Scan for the cell matching the given text and deliver its (X, Y) coordinate at center. 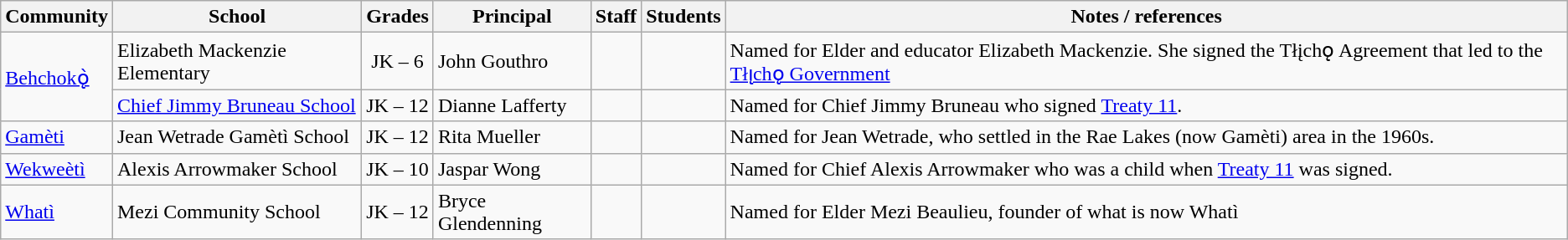
Bryce Glendenning (512, 212)
Students (683, 17)
JK – 6 (398, 61)
Named for Elder Mezi Beaulieu, founder of what is now Whatì (1146, 212)
School (236, 17)
Rita Mueller (512, 137)
Notes / references (1146, 17)
Alexis Arrowmaker School (236, 169)
Grades (398, 17)
Staff (616, 17)
Wekweètì (57, 169)
Gamèti (57, 137)
Jean Wetrade Gamètì School (236, 137)
Named for Chief Alexis Arrowmaker who was a child when Treaty 11 was signed. (1146, 169)
Jaspar Wong (512, 169)
Dianne Lafferty (512, 105)
Principal (512, 17)
Mezi Community School (236, 212)
Elizabeth Mackenzie Elementary (236, 61)
Named for Elder and educator Elizabeth Mackenzie. She signed the Tłįchǫ Agreement that led to the Tłı̨chǫ Government (1146, 61)
Named for Chief Jimmy Bruneau who signed Treaty 11. (1146, 105)
John Gouthro (512, 61)
Behchokǫ̀ (57, 77)
Named for Jean Wetrade, who settled in the Rae Lakes (now Gamèti) area in the 1960s. (1146, 137)
Community (57, 17)
JK – 10 (398, 169)
Chief Jimmy Bruneau School (236, 105)
Whatì (57, 212)
